Detect which cell encompasses the target text, then output its (X, Y) center coordinate. 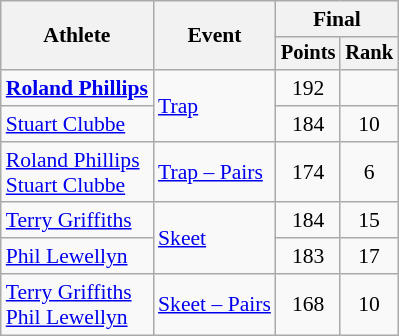
168 (308, 304)
Roland PhillipsStuart Clubbe (77, 172)
6 (369, 172)
Terry Griffiths (77, 221)
183 (308, 256)
Rank (369, 54)
Terry GriffithsPhil Lewellyn (77, 304)
Skeet – Pairs (214, 304)
Athlete (77, 36)
Trap – Pairs (214, 172)
Final (337, 19)
174 (308, 172)
Stuart Clubbe (77, 124)
Roland Phillips (77, 88)
Skeet (214, 238)
192 (308, 88)
17 (369, 256)
Phil Lewellyn (77, 256)
Points (308, 54)
15 (369, 221)
Event (214, 36)
Trap (214, 106)
